Identify which cell holds the provided text, then report its [x, y] central coordinate. 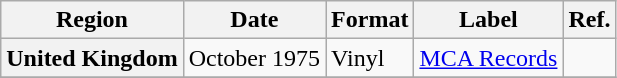
Vinyl [370, 58]
Format [370, 20]
Ref. [590, 20]
October 1975 [254, 58]
Date [254, 20]
Region [92, 20]
MCA Records [488, 58]
United Kingdom [92, 58]
Label [488, 20]
